Output the [X, Y] coordinate of the center of the cell containing the given text.  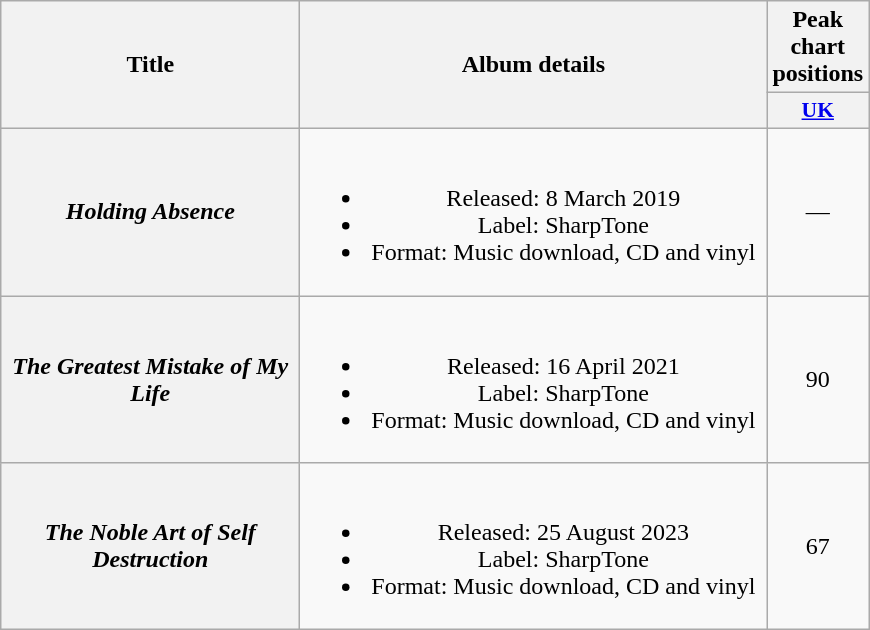
The Greatest Mistake of My Life [150, 380]
Holding Absence [150, 212]
UK [818, 111]
Peak chart positions [818, 47]
67 [818, 546]
Album details [534, 65]
Released: 16 April 2021Label: SharpToneFormat: Music download, CD and vinyl [534, 380]
— [818, 212]
The Noble Art of Self Destruction [150, 546]
Title [150, 65]
Released: 8 March 2019Label: SharpToneFormat: Music download, CD and vinyl [534, 212]
Released: 25 August 2023Label: SharpToneFormat: Music download, CD and vinyl [534, 546]
90 [818, 380]
